Provide the [X, Y] coordinate of the cell's center where the given text is located.  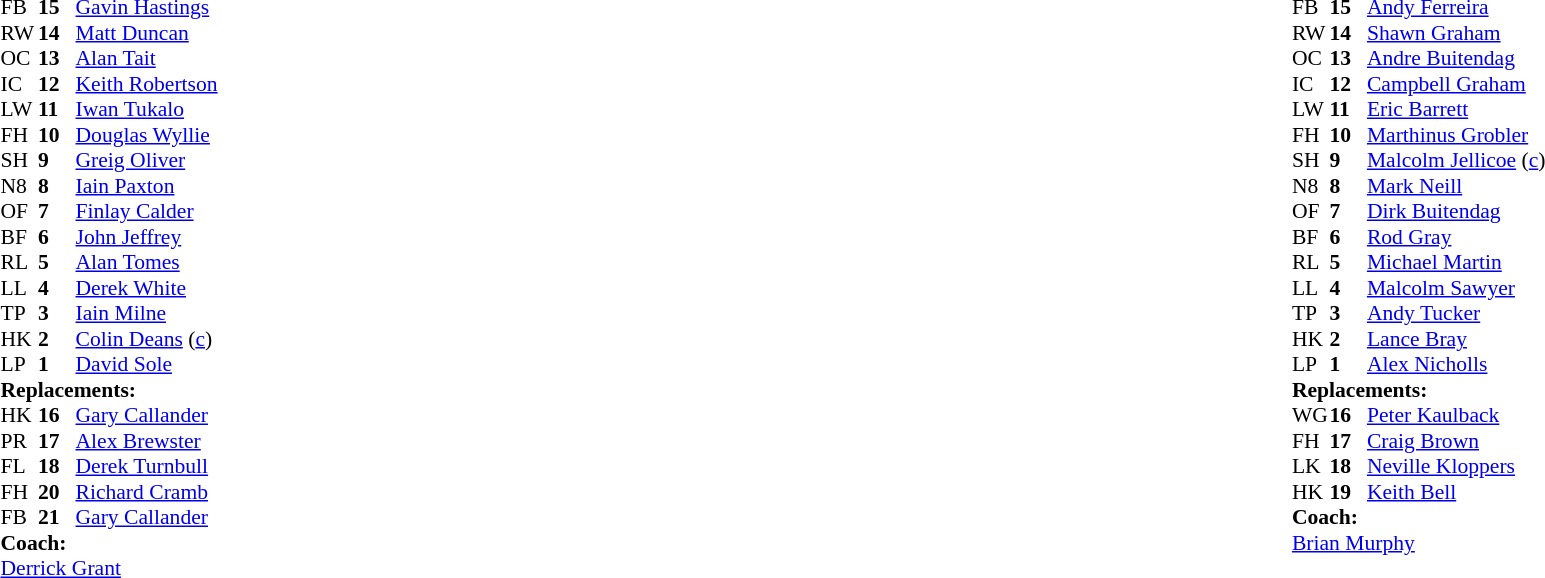
Finlay Calder [147, 211]
Richard Cramb [147, 492]
Coach: [108, 543]
PR [19, 441]
FL [19, 467]
John Jeffrey [147, 237]
Iain Paxton [147, 186]
Alan Tomes [147, 263]
Derek Turnbull [147, 467]
Matt Duncan [147, 33]
Replacements: [108, 390]
Iain Milne [147, 313]
Alex Brewster [147, 441]
20 [57, 492]
WG [1311, 415]
Derek White [147, 288]
LK [1311, 467]
Greig Oliver [147, 161]
19 [1348, 492]
Colin Deans (c) [147, 339]
Douglas Wyllie [147, 135]
Keith Robertson [147, 84]
FB [19, 517]
David Sole [147, 365]
21 [57, 517]
Iwan Tukalo [147, 109]
Alan Tait [147, 59]
